Scan for the cell matching the given text and deliver its [X, Y] coordinate at center. 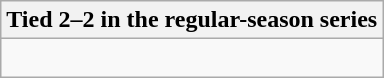
Tied 2–2 in the regular-season series [192, 20]
